Pinpoint the cell where the given text exists, returning its (x, y) midpoint coordinate. 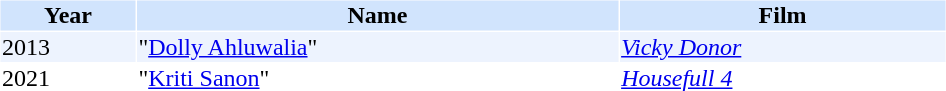
Name (378, 15)
Vicky Donor (783, 47)
Year (68, 15)
"Dolly Ahluwalia" (378, 47)
Film (783, 15)
2013 (68, 47)
